Identify which cell holds the provided text, then report its (x, y) central coordinate. 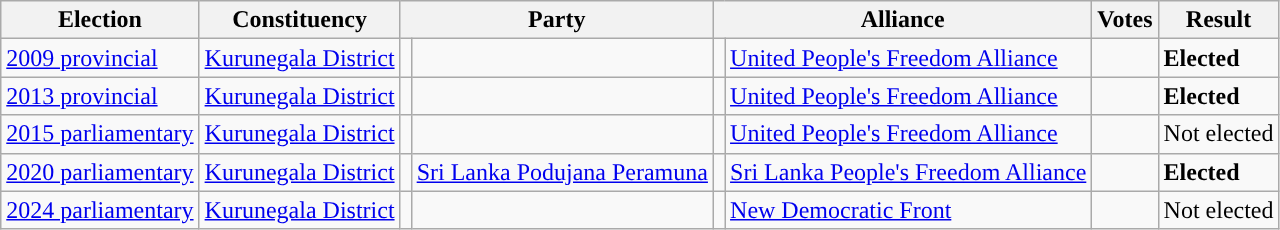
New Democratic Front (908, 210)
2020 parliamentary (100, 172)
Constituency (300, 20)
2024 parliamentary (100, 210)
Party (556, 20)
Sri Lanka People's Freedom Alliance (908, 172)
Votes (1125, 20)
2009 provincial (100, 58)
2015 parliamentary (100, 134)
Alliance (902, 20)
Sri Lanka Podujana Peramuna (562, 172)
2013 provincial (100, 96)
Result (1218, 20)
Election (100, 20)
